Output the [x, y] coordinate of the center of the cell containing the given text.  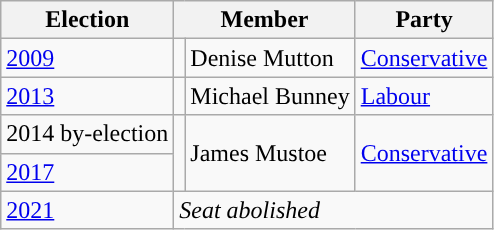
2009 [88, 58]
2014 by-election [88, 134]
James Mustoe [270, 153]
Member [264, 20]
Election [88, 20]
2013 [88, 96]
Michael Bunney [270, 96]
Party [424, 20]
2021 [88, 210]
Labour [424, 96]
2017 [88, 172]
Seat abolished [334, 210]
Denise Mutton [270, 58]
